Extract the (x, y) coordinate from the center of the cell holding the provided text.  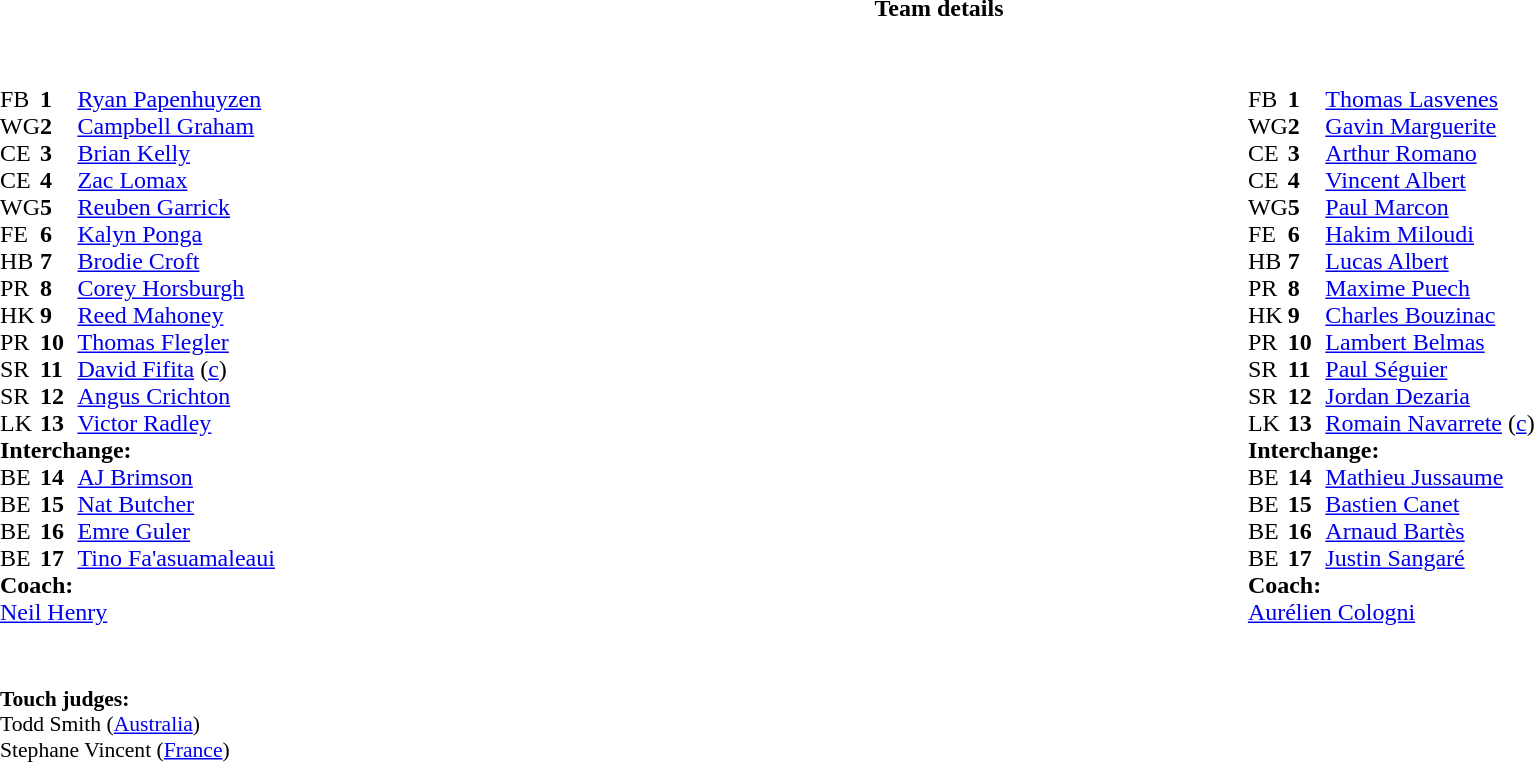
Mathieu Jussaume (1430, 478)
Neil Henry (156, 612)
AJ Brimson (176, 478)
Paul Marcon (1430, 208)
Hakim Miloudi (1430, 234)
Thomas Flegler (176, 342)
Interchange: (138, 450)
Brian Kelly (176, 154)
Angus Crichton (176, 396)
Thomas Lasvenes (1430, 100)
Paul Séguier (1430, 370)
Brodie Croft (176, 262)
Arnaud Bartès (1430, 532)
Campbell Graham (176, 126)
Reuben Garrick (176, 208)
Arthur Romano (1430, 154)
David Fifita (c) (176, 370)
Lucas Albert (1430, 262)
Romain Navarrete (c) (1430, 424)
Tino Fa'asuamaleaui (176, 558)
Ryan Papenhuyzen (176, 100)
Zac Lomax (176, 180)
Nat Butcher (176, 504)
Vincent Albert (1430, 180)
Reed Mahoney (176, 316)
Gavin Marguerite (1430, 126)
Lambert Belmas (1430, 342)
Corey Horsburgh (176, 288)
Justin Sangaré (1430, 558)
Charles Bouzinac (1430, 316)
Bastien Canet (1430, 504)
Jordan Dezaria (1430, 396)
Maxime Puech (1430, 288)
Kalyn Ponga (176, 234)
Coach: (138, 586)
Victor Radley (176, 424)
Emre Guler (176, 532)
